Find where the given text appears and provide that cell's center as (x, y) coordinate. 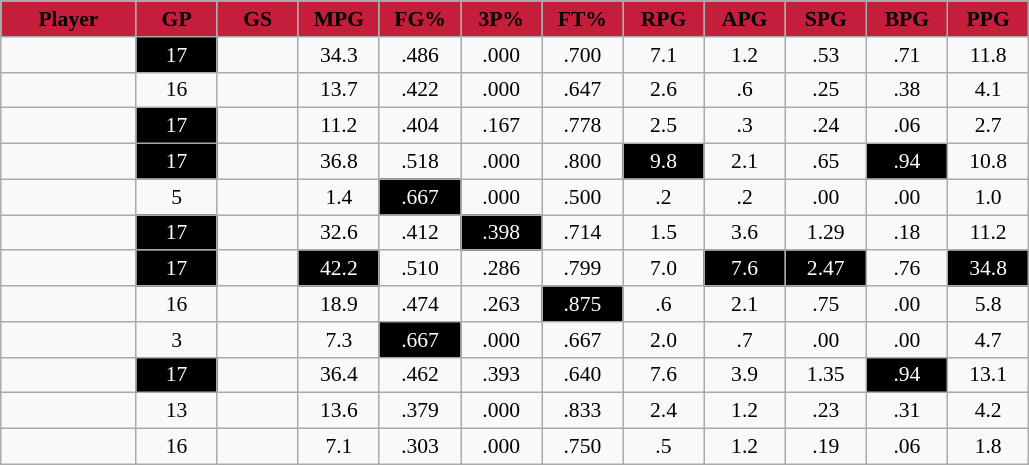
9.8 (664, 162)
MPG (338, 19)
2.0 (664, 340)
APG (744, 19)
.286 (502, 269)
5.8 (988, 304)
11.8 (988, 55)
18.9 (338, 304)
.167 (502, 126)
3 (176, 340)
.76 (906, 269)
.303 (420, 447)
.24 (826, 126)
.833 (582, 411)
34.8 (988, 269)
.379 (420, 411)
1.35 (826, 375)
.5 (664, 447)
.412 (420, 233)
3P% (502, 19)
32.6 (338, 233)
FT% (582, 19)
.875 (582, 304)
.53 (826, 55)
.404 (420, 126)
10.8 (988, 162)
1.4 (338, 197)
.31 (906, 411)
2.7 (988, 126)
4.1 (988, 90)
.700 (582, 55)
.510 (420, 269)
4.2 (988, 411)
.398 (502, 233)
.71 (906, 55)
.393 (502, 375)
.25 (826, 90)
7.3 (338, 340)
.7 (744, 340)
36.8 (338, 162)
.647 (582, 90)
.263 (502, 304)
.714 (582, 233)
.518 (420, 162)
FG% (420, 19)
13.1 (988, 375)
Player (68, 19)
5 (176, 197)
13.7 (338, 90)
PPG (988, 19)
GS (258, 19)
.500 (582, 197)
1.8 (988, 447)
34.3 (338, 55)
36.4 (338, 375)
1.29 (826, 233)
SPG (826, 19)
.474 (420, 304)
.75 (826, 304)
3.6 (744, 233)
RPG (664, 19)
1.5 (664, 233)
.462 (420, 375)
.422 (420, 90)
2.6 (664, 90)
2.4 (664, 411)
13 (176, 411)
BPG (906, 19)
.799 (582, 269)
.38 (906, 90)
.486 (420, 55)
1.0 (988, 197)
.23 (826, 411)
GP (176, 19)
2.47 (826, 269)
3.9 (744, 375)
7.0 (664, 269)
.18 (906, 233)
.19 (826, 447)
42.2 (338, 269)
.778 (582, 126)
.750 (582, 447)
4.7 (988, 340)
13.6 (338, 411)
.800 (582, 162)
.65 (826, 162)
2.5 (664, 126)
.640 (582, 375)
.3 (744, 126)
